Find where the given text appears and provide that cell's center as [X, Y] coordinate. 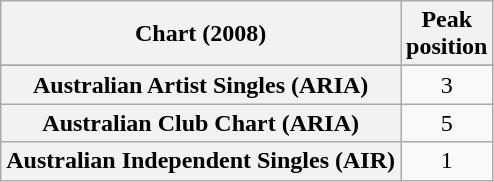
Australian Artist Singles (ARIA) [201, 85]
Australian Club Chart (ARIA) [201, 123]
Chart (2008) [201, 34]
5 [447, 123]
3 [447, 85]
1 [447, 161]
Australian Independent Singles (AIR) [201, 161]
Peak position [447, 34]
